Provide the [X, Y] coordinate of the cell's center where the given text is located.  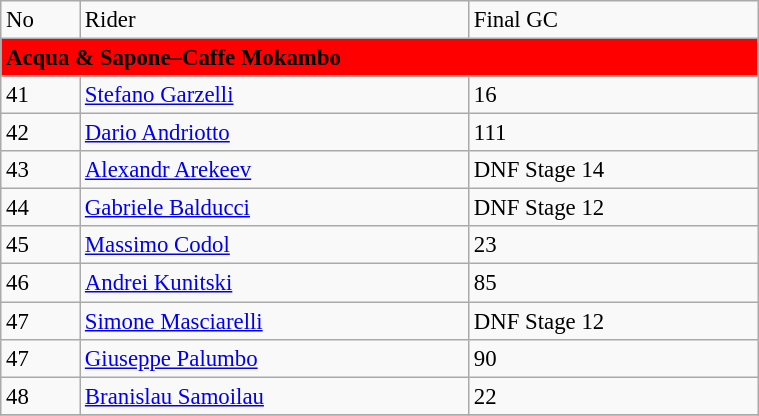
111 [614, 133]
16 [614, 95]
Simone Masciarelli [274, 321]
85 [614, 283]
Andrei Kunitski [274, 283]
42 [40, 133]
90 [614, 358]
Alexandr Arekeev [274, 170]
Dario Andriotto [274, 133]
43 [40, 170]
DNF Stage 14 [614, 170]
Rider [274, 20]
Branislau Samoilau [274, 396]
Gabriele Balducci [274, 208]
45 [40, 245]
Stefano Garzelli [274, 95]
48 [40, 396]
Giuseppe Palumbo [274, 358]
No [40, 20]
22 [614, 396]
Final GC [614, 20]
Massimo Codol [274, 245]
44 [40, 208]
23 [614, 245]
41 [40, 95]
46 [40, 283]
Acqua & Sapone–Caffe Mokambo [380, 58]
